From the cell containing the given text, extract its center point as [X, Y] coordinate. 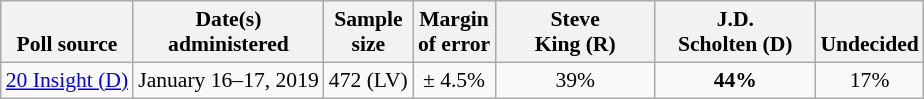
Date(s)administered [228, 32]
Marginof error [454, 32]
44% [735, 80]
SteveKing (R) [575, 32]
20 Insight (D) [67, 80]
J.D.Scholten (D) [735, 32]
Poll source [67, 32]
Samplesize [368, 32]
Undecided [869, 32]
January 16–17, 2019 [228, 80]
39% [575, 80]
472 (LV) [368, 80]
17% [869, 80]
± 4.5% [454, 80]
